Output the [x, y] coordinate of the center of the cell containing the given text.  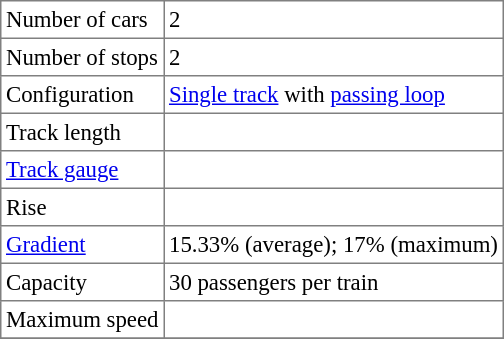
Track gauge [82, 170]
Gradient [82, 245]
Track length [82, 132]
Rise [82, 207]
Capacity [82, 282]
15.33% (average); 17% (maximum) [334, 245]
Configuration [82, 95]
Maximum speed [82, 320]
Number of cars [82, 20]
Single track with passing loop [334, 95]
Number of stops [82, 57]
30 passengers per train [334, 282]
